Extract the (X, Y) coordinate from the center of the cell holding the provided text.  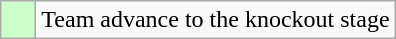
Team advance to the knockout stage (216, 20)
